Search for the cell housing the specified text and yield its (X, Y) center coordinate. 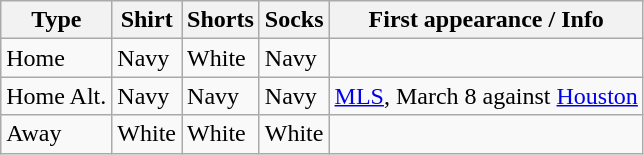
Type (56, 20)
Shorts (221, 20)
Home (56, 58)
Away (56, 134)
MLS, March 8 against Houston (486, 96)
Home Alt. (56, 96)
Shirt (147, 20)
Socks (294, 20)
First appearance / Info (486, 20)
